Locate the cell with the specified text and output its (X, Y) center coordinate. 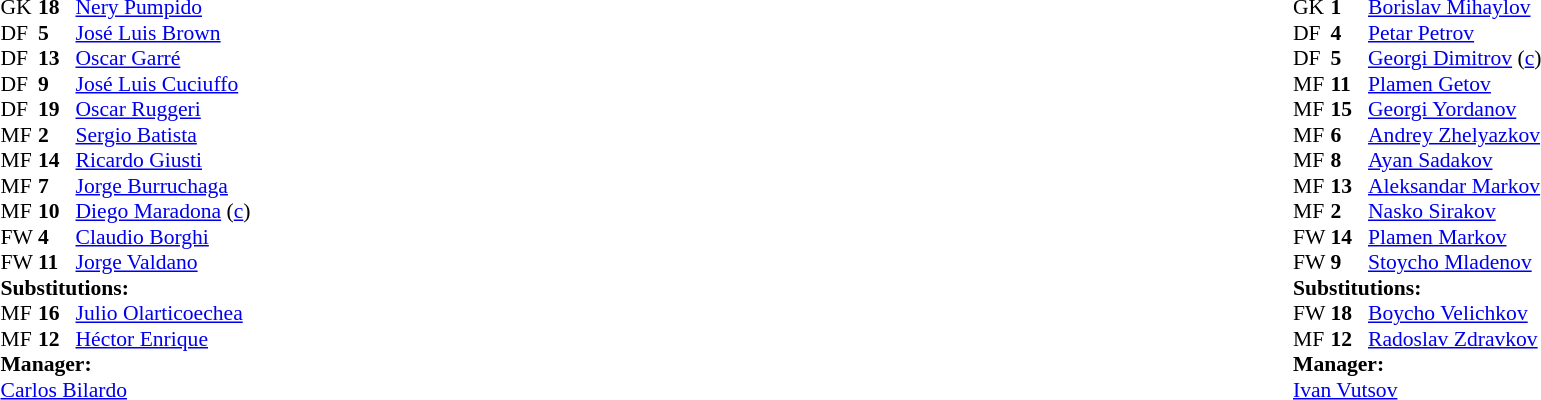
Ayan Sadakov (1454, 161)
Ricardo Giusti (164, 161)
19 (57, 109)
Julio Olarticoechea (164, 313)
7 (57, 186)
Andrey Zhelyazkov (1454, 135)
Claudio Borghi (164, 237)
Georgi Dimitrov (c) (1454, 59)
Stoycho Mladenov (1454, 263)
Aleksandar Markov (1454, 186)
Diego Maradona (c) (164, 211)
Héctor Enrique (164, 339)
Petar Petrov (1454, 33)
8 (1350, 161)
José Luis Brown (164, 33)
Plamen Markov (1454, 237)
6 (1350, 135)
16 (57, 313)
15 (1350, 109)
Jorge Valdano (164, 263)
Georgi Yordanov (1454, 109)
Boycho Velichkov (1454, 313)
Nasko Sirakov (1454, 211)
Sergio Batista (164, 135)
10 (57, 211)
Radoslav Zdravkov (1454, 339)
Oscar Garré (164, 59)
José Luis Cuciuffo (164, 84)
Oscar Ruggeri (164, 109)
Plamen Getov (1454, 84)
18 (1350, 313)
Jorge Burruchaga (164, 186)
